Output the (X, Y) coordinate of the center of the cell containing the given text.  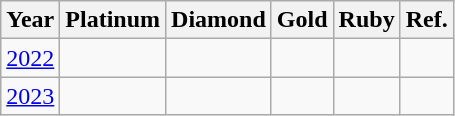
Ref. (426, 20)
Diamond (219, 20)
2022 (30, 58)
2023 (30, 96)
Platinum (113, 20)
Gold (302, 20)
Year (30, 20)
Ruby (366, 20)
